Return the (x, y) coordinate for the center point of the cell that contains the specified text.  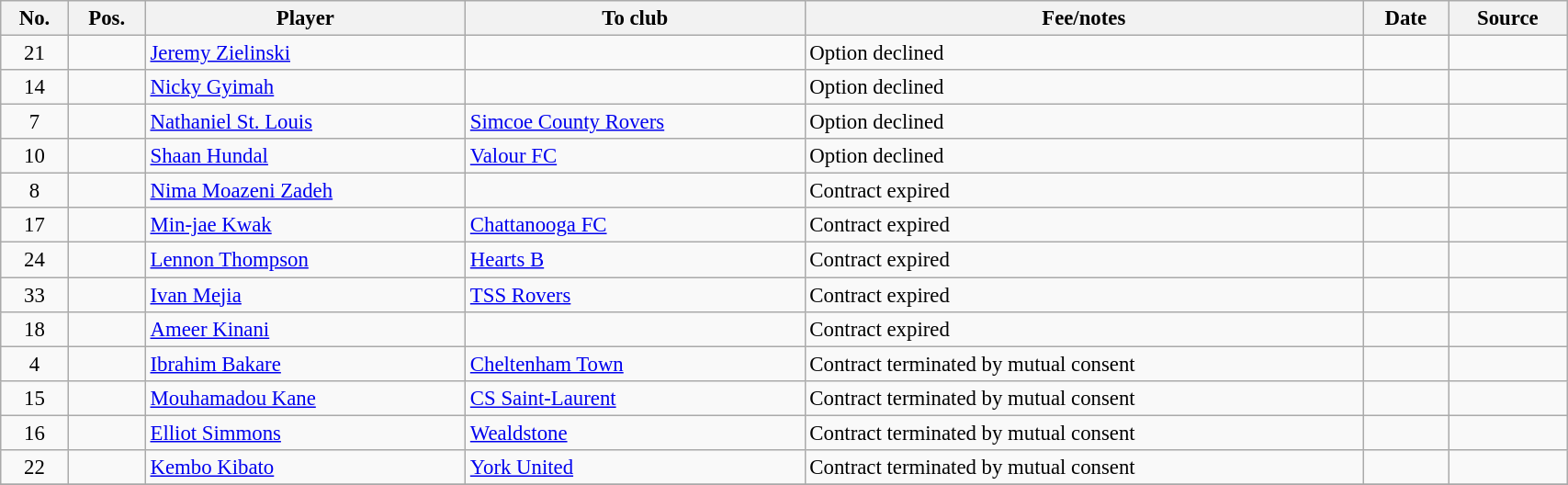
33 (35, 295)
Lennon Thompson (305, 260)
Wealdstone (636, 433)
To club (636, 18)
8 (35, 191)
Mouhamadou Kane (305, 398)
York United (636, 468)
18 (35, 329)
CS Saint-Laurent (636, 398)
Nicky Gyimah (305, 87)
Jeremy Zielinski (305, 53)
TSS Rovers (636, 295)
No. (35, 18)
22 (35, 468)
21 (35, 53)
Source (1508, 18)
Pos. (107, 18)
Valour FC (636, 156)
Fee/notes (1084, 18)
7 (35, 122)
16 (35, 433)
24 (35, 260)
Nathaniel St. Louis (305, 122)
17 (35, 225)
10 (35, 156)
Chattanooga FC (636, 225)
Ibrahim Bakare (305, 364)
Simcoe County Rovers (636, 122)
Min-jae Kwak (305, 225)
Nima Moazeni Zadeh (305, 191)
Ivan Mejia (305, 295)
Ameer Kinani (305, 329)
Date (1405, 18)
14 (35, 87)
4 (35, 364)
Hearts B (636, 260)
15 (35, 398)
Shaan Hundal (305, 156)
Elliot Simmons (305, 433)
Kembo Kibato (305, 468)
Cheltenham Town (636, 364)
Player (305, 18)
